Capture the cell that displays the provided text and extract its [x, y] central coordinate. 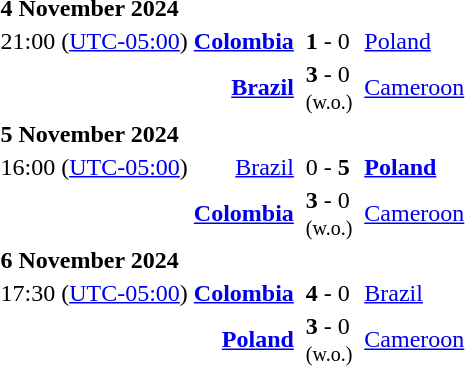
1 - 0 [328, 41]
4 - 0 [328, 293]
0 - 5 [328, 167]
